Capture the cell that displays the provided text and extract its [x, y] central coordinate. 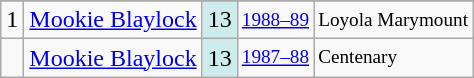
1987–88 [275, 58]
1988–89 [275, 20]
Centenary [394, 58]
Loyola Marymount [394, 20]
1 [12, 20]
